Find where the given text appears and provide that cell's center as [x, y] coordinate. 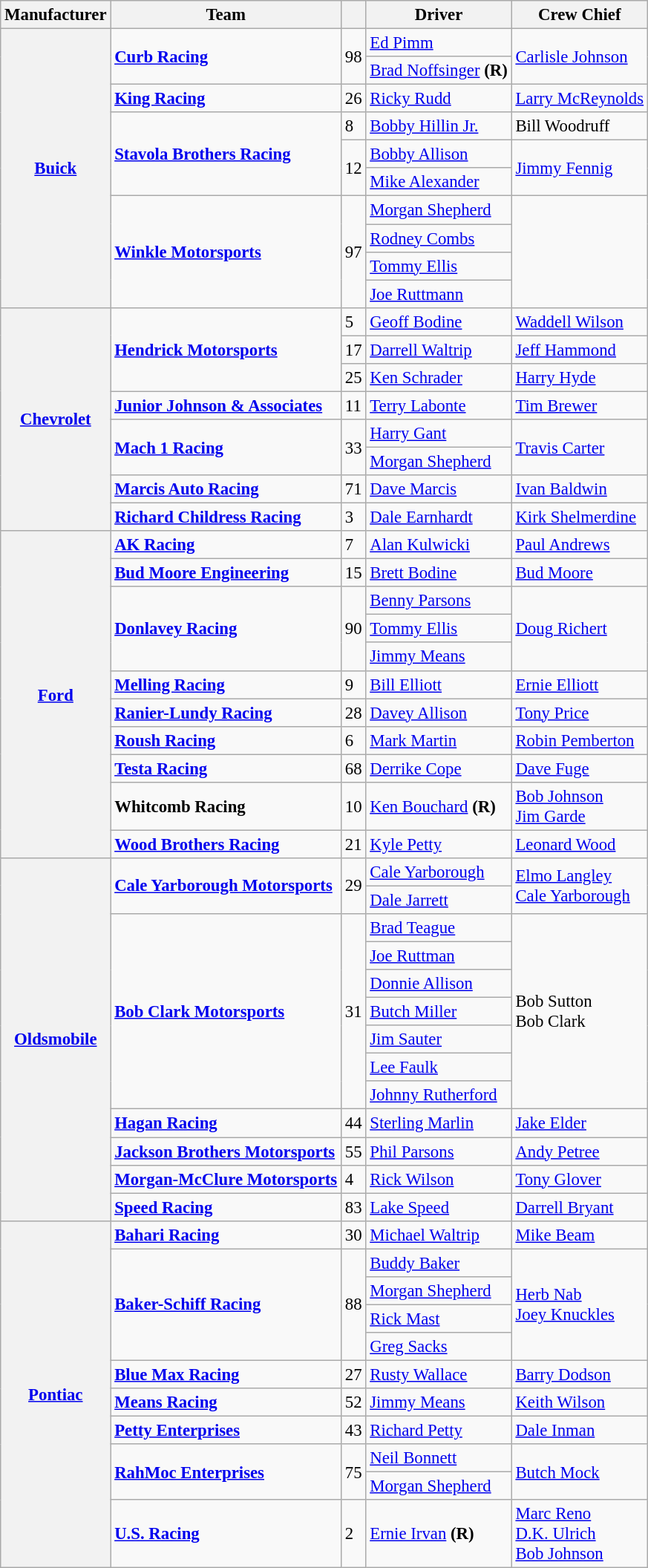
Team [226, 15]
Travis Carter [579, 447]
Mark Martin [439, 740]
Joe Ruttmann [439, 294]
Manufacturer [56, 15]
43 [353, 1431]
97 [353, 252]
27 [353, 1374]
Bob Johnson Jim Garde [579, 806]
Dave Marcis [439, 489]
5 [353, 321]
Testa Racing [226, 768]
Greg Sacks [439, 1347]
Keith Wilson [579, 1402]
Bob Clark Motorsports [226, 1011]
Bobby Hillin Jr. [439, 126]
U.S. Racing [226, 1534]
Doug Richert [579, 628]
Mike Beam [579, 1235]
Andy Petree [579, 1151]
AK Racing [226, 545]
Stavola Brothers Racing [226, 154]
Ford [56, 695]
71 [353, 489]
Ernie Elliott [579, 685]
Ken Bouchard (R) [439, 806]
Speed Racing [226, 1207]
Dave Fuge [579, 768]
RahMoc Enterprises [226, 1471]
Donlavey Racing [226, 628]
Alan Kulwicki [439, 545]
Marcis Auto Racing [226, 489]
Dale Jarrett [439, 900]
6 [353, 740]
Ranier-Lundy Racing [226, 713]
Dale Earnhardt [439, 517]
Rick Wilson [439, 1179]
Mike Alexander [439, 182]
Brad Noffsinger (R) [439, 71]
Donnie Allison [439, 984]
Leonard Wood [579, 844]
Waddell Wilson [579, 321]
26 [353, 99]
Dale Inman [579, 1431]
Hagan Racing [226, 1123]
Butch Mock [579, 1471]
Driver [439, 15]
Bob Sutton Bob Clark [579, 1011]
Pontiac [56, 1394]
Richard Childress Racing [226, 517]
31 [353, 1011]
Butch Miller [439, 1012]
Robin Pemberton [579, 740]
Hendrick Motorsports [226, 349]
Mach 1 Racing [226, 447]
Barry Dodson [579, 1374]
28 [353, 713]
Geoff Bodine [439, 321]
Bill Elliott [439, 685]
Brad Teague [439, 928]
Johnny Rutherford [439, 1095]
Bill Woodruff [579, 126]
Whitcomb Racing [226, 806]
Terry Labonte [439, 405]
Crew Chief [579, 15]
Jake Elder [579, 1123]
90 [353, 628]
17 [353, 350]
Baker-Schiff Racing [226, 1304]
7 [353, 545]
Kirk Shelmerdine [579, 517]
Davey Allison [439, 713]
Lake Speed [439, 1207]
Petty Enterprises [226, 1431]
Ricky Rudd [439, 99]
9 [353, 685]
Oldsmobile [56, 1039]
Cale Yarborough Motorsports [226, 886]
Derrike Cope [439, 768]
21 [353, 844]
Jackson Brothers Motorsports [226, 1151]
Rick Mast [439, 1319]
98 [353, 56]
33 [353, 447]
30 [353, 1235]
Darrell Waltrip [439, 350]
Ivan Baldwin [579, 489]
Carlisle Johnson [579, 56]
Rusty Wallace [439, 1374]
Winkle Motorsports [226, 252]
68 [353, 768]
83 [353, 1207]
Bahari Racing [226, 1235]
Melling Racing [226, 685]
Jimmy Fennig [579, 168]
44 [353, 1123]
12 [353, 168]
Phil Parsons [439, 1151]
2 [353, 1534]
Benny Parsons [439, 601]
Bud Moore [579, 573]
88 [353, 1304]
Blue Max Racing [226, 1374]
Ed Pimm [439, 43]
Rodney Combs [439, 238]
Tony Glover [579, 1179]
52 [353, 1402]
Jim Sauter [439, 1039]
11 [353, 405]
Herb Nab Joey Knuckles [579, 1304]
Ernie Irvan (R) [439, 1534]
Paul Andrews [579, 545]
75 [353, 1471]
Tony Price [579, 713]
Lee Faulk [439, 1068]
Curb Racing [226, 56]
Buick [56, 169]
Ken Schrader [439, 378]
Bobby Allison [439, 154]
King Racing [226, 99]
4 [353, 1179]
Harry Hyde [579, 378]
10 [353, 806]
Larry McReynolds [579, 99]
Kyle Petty [439, 844]
Darrell Bryant [579, 1207]
Wood Brothers Racing [226, 844]
Bud Moore Engineering [226, 573]
Junior Johnson & Associates [226, 405]
25 [353, 378]
Michael Waltrip [439, 1235]
29 [353, 886]
15 [353, 573]
Chevrolet [56, 419]
8 [353, 126]
Sterling Marlin [439, 1123]
Harry Gant [439, 434]
Brett Bodine [439, 573]
Neil Bonnett [439, 1458]
55 [353, 1151]
Marc Reno D.K. Ulrich Bob Johnson [579, 1534]
Jeff Hammond [579, 350]
Richard Petty [439, 1431]
Cale Yarborough [439, 872]
3 [353, 517]
Tim Brewer [579, 405]
Means Racing [226, 1402]
Buddy Baker [439, 1263]
Roush Racing [226, 740]
Elmo Langley Cale Yarborough [579, 886]
Joe Ruttman [439, 956]
Morgan-McClure Motorsports [226, 1179]
